Find where the given text appears and provide that cell's center as [X, Y] coordinate. 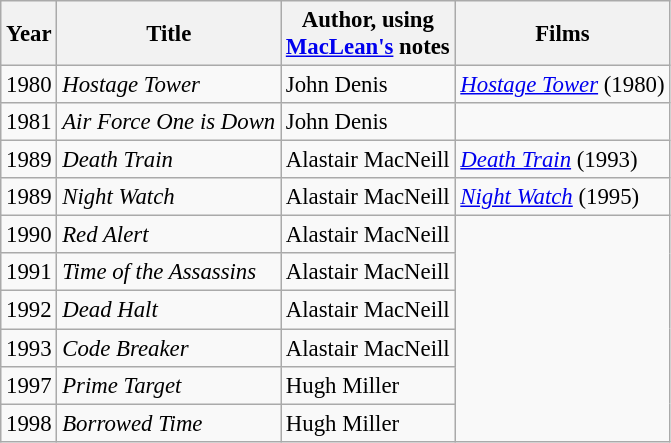
Prime Target [169, 385]
Year [29, 34]
1980 [29, 85]
Night Watch [169, 197]
Time of the Assassins [169, 273]
Author, usingMacLean's notes [368, 34]
Red Alert [169, 235]
Films [562, 34]
1990 [29, 235]
1981 [29, 122]
1998 [29, 423]
Death Train [169, 160]
Air Force One is Down [169, 122]
1991 [29, 273]
Title [169, 34]
Code Breaker [169, 348]
1992 [29, 310]
1993 [29, 348]
Night Watch (1995) [562, 197]
Hostage Tower (1980) [562, 85]
1997 [29, 385]
Dead Halt [169, 310]
Death Train (1993) [562, 160]
Borrowed Time [169, 423]
Hostage Tower [169, 85]
